Locate the cell with the specified text and output its (x, y) center coordinate. 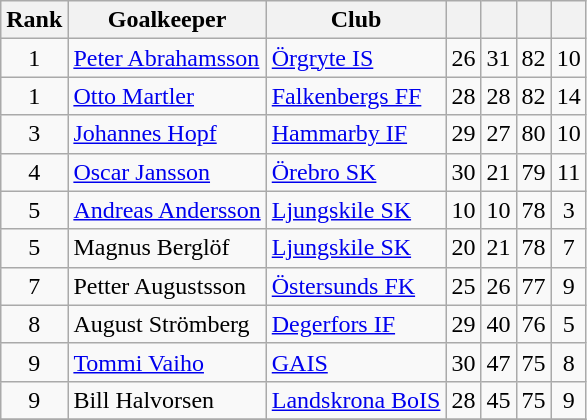
Degerfors IF (356, 324)
Örgryte IS (356, 58)
Goalkeeper (167, 20)
Andreas Andersson (167, 210)
76 (534, 324)
Tommi Vaiho (167, 362)
77 (534, 286)
Magnus Berglöf (167, 248)
40 (498, 324)
Bill Halvorsen (167, 400)
45 (498, 400)
August Strömberg (167, 324)
20 (464, 248)
4 (34, 172)
80 (534, 134)
Hammarby IF (356, 134)
Landskrona BoIS (356, 400)
Falkenbergs FF (356, 96)
Johannes Hopf (167, 134)
11 (568, 172)
79 (534, 172)
GAIS (356, 362)
25 (464, 286)
Petter Augustsson (167, 286)
27 (498, 134)
14 (568, 96)
31 (498, 58)
Örebro SK (356, 172)
Rank (34, 20)
Otto Martler (167, 96)
47 (498, 362)
Club (356, 20)
Oscar Jansson (167, 172)
Östersunds FK (356, 286)
Peter Abrahamsson (167, 58)
